Return the [x, y] coordinate for the center point of the cell that contains the specified text.  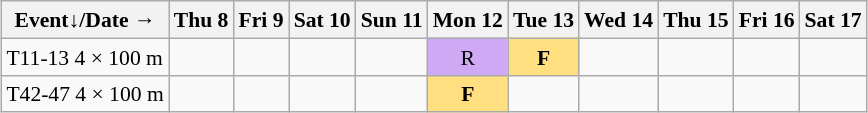
Wed 14 [618, 20]
Sun 11 [392, 20]
Fri 9 [260, 20]
Thu 8 [202, 20]
Mon 12 [468, 20]
T42-47 4 × 100 m [84, 94]
Sat 10 [322, 20]
Sat 17 [834, 20]
Fri 16 [767, 20]
Thu 15 [696, 20]
T11-13 4 × 100 m [84, 56]
R [468, 56]
Event↓/Date → [84, 20]
Tue 13 [544, 20]
